Capture the cell that displays the provided text and extract its [x, y] central coordinate. 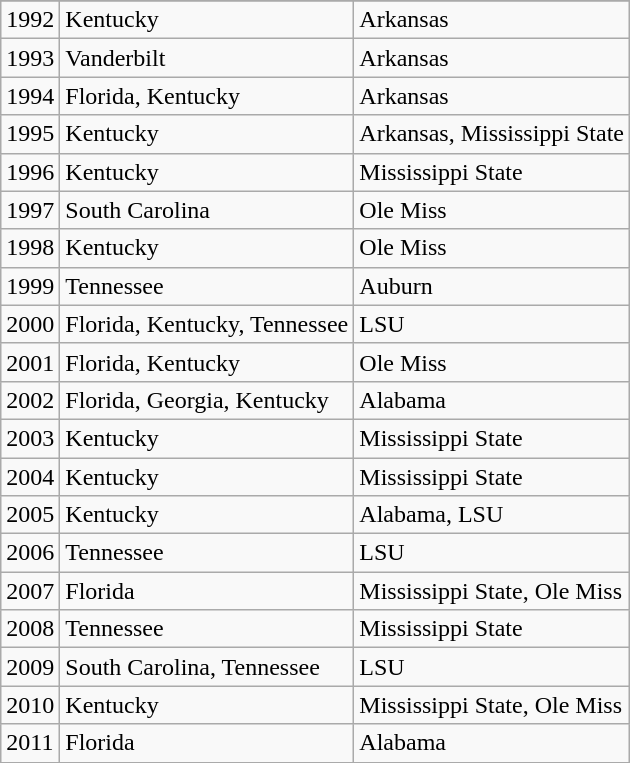
2000 [30, 324]
Arkansas, Mississippi State [492, 134]
1999 [30, 286]
Florida, Georgia, Kentucky [207, 400]
2010 [30, 705]
2006 [30, 553]
1996 [30, 172]
1997 [30, 210]
2008 [30, 629]
2005 [30, 515]
South Carolina, Tennessee [207, 667]
1993 [30, 58]
2004 [30, 477]
Vanderbilt [207, 58]
2007 [30, 591]
2002 [30, 400]
2009 [30, 667]
Auburn [492, 286]
Florida, Kentucky, Tennessee [207, 324]
1995 [30, 134]
1998 [30, 248]
1994 [30, 96]
South Carolina [207, 210]
2011 [30, 743]
2001 [30, 362]
1992 [30, 20]
Alabama, LSU [492, 515]
2003 [30, 438]
